Return the (x, y) coordinate for the center point of the cell that contains the specified text.  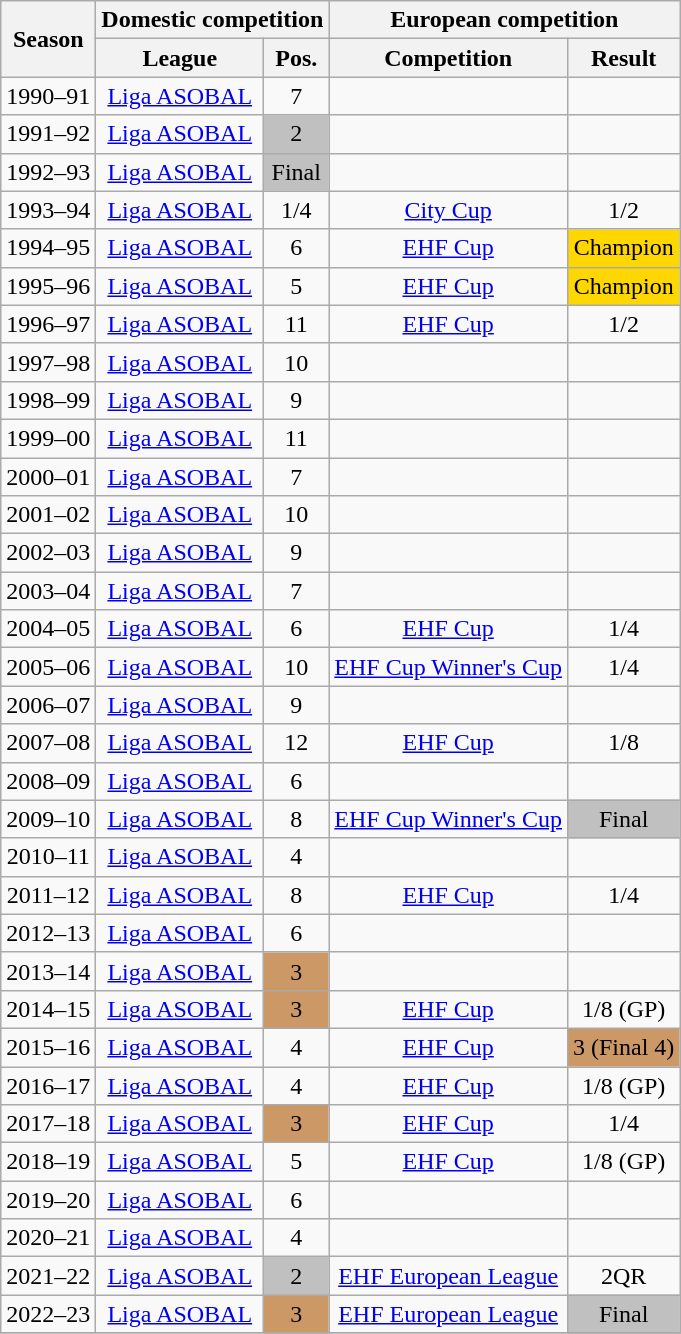
Domestic competition (212, 20)
2005–06 (48, 667)
2010–11 (48, 857)
European competition (504, 20)
1995–96 (48, 286)
2008–09 (48, 781)
League (180, 58)
1990–91 (48, 96)
Season (48, 39)
1999–00 (48, 438)
3 (Final 4) (623, 1047)
2004–05 (48, 629)
2000–01 (48, 477)
1994–95 (48, 248)
2013–14 (48, 971)
1992–93 (48, 172)
2020–21 (48, 1238)
2006–07 (48, 705)
2015–16 (48, 1047)
2011–12 (48, 895)
2018–19 (48, 1162)
Pos. (296, 58)
Competition (448, 58)
2007–08 (48, 743)
1996–97 (48, 324)
2019–20 (48, 1200)
2014–15 (48, 1009)
1/8 (623, 743)
2003–04 (48, 591)
1997–98 (48, 362)
12 (296, 743)
2001–02 (48, 515)
2022–23 (48, 1314)
2016–17 (48, 1085)
City Cup (448, 210)
2QR (623, 1276)
Result (623, 58)
1998–99 (48, 400)
2002–03 (48, 553)
2017–18 (48, 1124)
2021–22 (48, 1276)
1991–92 (48, 134)
2012–13 (48, 933)
2009–10 (48, 819)
1993–94 (48, 210)
